Extract the [X, Y] coordinate from the center of the cell holding the provided text.  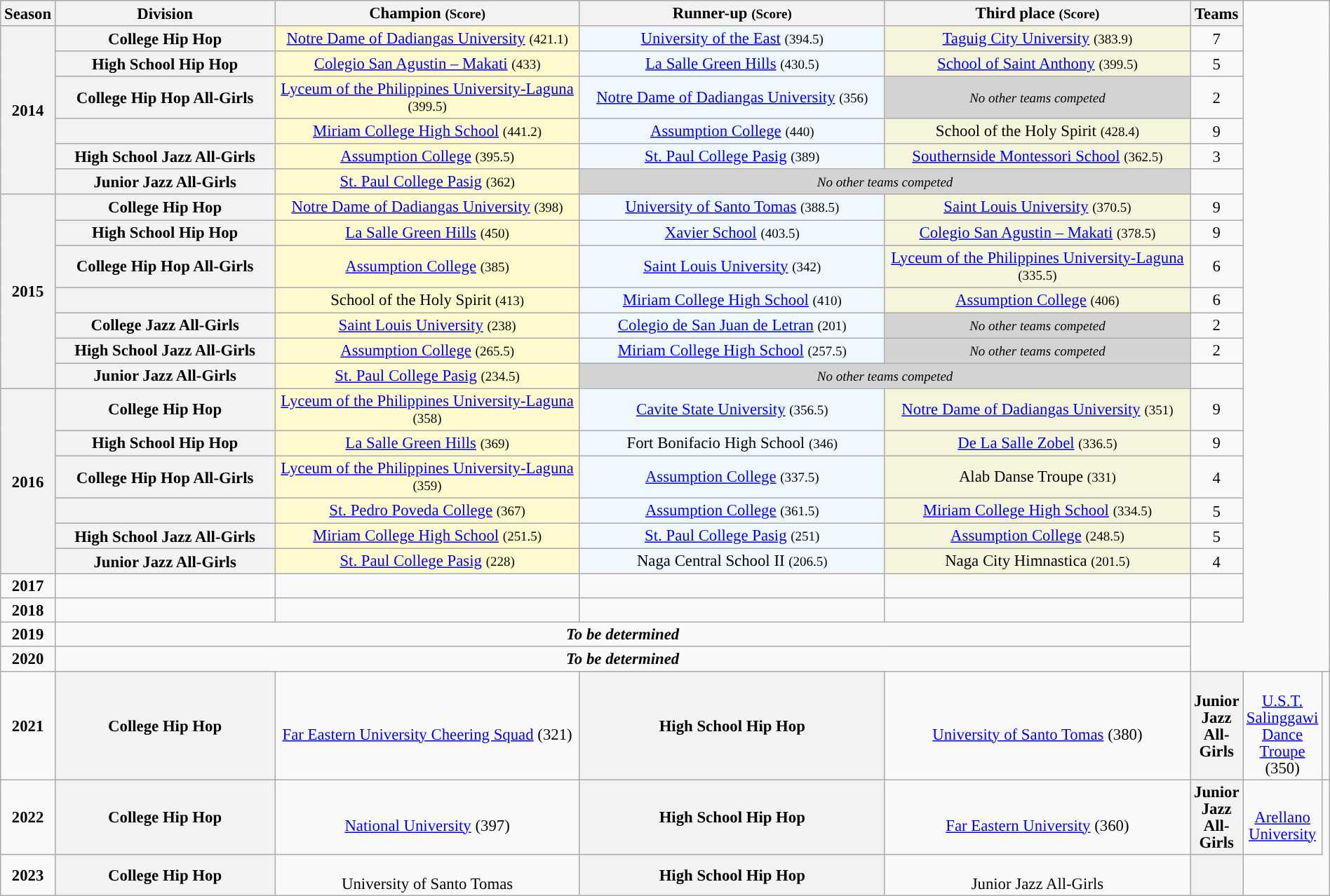
Colegio de San Juan de Letran (201) [732, 325]
St. Paul College Pasig (389) [732, 156]
2018 [28, 610]
Notre Dame of Dadiangas University (356) [732, 97]
Miriam College High School (441.2) [428, 131]
Teams [1216, 13]
Taguig City University (383.9) [1037, 39]
University of Santo Tomas (388.5) [732, 208]
St. Paul College Pasig (251) [732, 536]
Assumption College (395.5) [428, 156]
St. Paul College Pasig (362) [428, 182]
Assumption College (248.5) [1037, 536]
Lyceum of the Philippines University-Laguna (358) [428, 409]
Season [28, 13]
Division [164, 13]
2023 [28, 875]
Southernside Montessori School (362.5) [1037, 156]
2014 [28, 111]
Cavite State University (356.5) [732, 409]
De La Salle Zobel (336.5) [1037, 443]
3 [1216, 156]
Lyceum of the Philippines University-Laguna (359) [428, 477]
2016 [28, 481]
Third place (Score) [1037, 13]
Naga Central School II (206.5) [732, 562]
Assumption College (406) [1037, 300]
Fort Bonifacio High School (346) [732, 443]
Miriam College High School (251.5) [428, 536]
2021 [28, 725]
Arellano University [1282, 817]
Notre Dame of Dadiangas University (398) [428, 208]
Far Eastern University (360) [1037, 817]
St. Paul College Pasig (234.5) [428, 376]
La Salle Green Hills (430.5) [732, 64]
Runner-up (Score) [732, 13]
Assumption College (385) [428, 266]
St. Pedro Poveda College (367) [428, 511]
College Jazz All-Girls [164, 325]
2019 [28, 635]
Miriam College High School (257.5) [732, 351]
School of Saint Anthony (399.5) [1037, 64]
Miriam College High School (410) [732, 300]
U.S.T. Salinggawi Dance Troupe (350) [1282, 725]
7 [1216, 39]
University of Santo Tomas [428, 875]
Lyceum of the Philippines University-Laguna (335.5) [1037, 266]
Saint Louis University (370.5) [1037, 208]
Assumption College (440) [732, 131]
University of the East (394.5) [732, 39]
La Salle Green Hills (450) [428, 233]
Saint Louis University (238) [428, 325]
Assumption College (361.5) [732, 511]
Lyceum of the Philippines University-Laguna (399.5) [428, 97]
Colegio San Agustin – Makati (433) [428, 64]
2015 [28, 292]
Champion (Score) [428, 13]
Assumption College (337.5) [732, 477]
University of Santo Tomas (380) [1037, 725]
Colegio San Agustin – Makati (378.5) [1037, 233]
Naga City Himnastica (201.5) [1037, 562]
Notre Dame of Dadiangas University (351) [1037, 409]
St. Paul College Pasig (228) [428, 562]
Alab Danse Troupe (331) [1037, 477]
La Salle Green Hills (369) [428, 443]
Far Eastern University Cheering Squad (321) [428, 725]
Notre Dame of Dadiangas University (421.1) [428, 39]
2020 [28, 659]
Saint Louis University (342) [732, 266]
School of the Holy Spirit (428.4) [1037, 131]
Assumption College (265.5) [428, 351]
National University (397) [428, 817]
Miriam College High School (334.5) [1037, 511]
2017 [28, 586]
School of the Holy Spirit (413) [428, 300]
2022 [28, 817]
Xavier School (403.5) [732, 233]
